From the cell containing the given text, extract its center point as (x, y) coordinate. 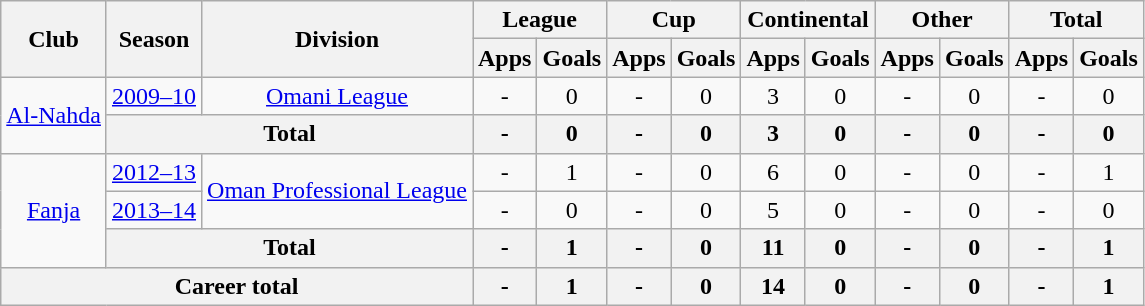
Al-Nahda (54, 115)
League (539, 20)
2012–13 (154, 172)
2013–14 (154, 210)
Other (942, 20)
14 (773, 286)
Fanja (54, 210)
6 (773, 172)
Season (154, 39)
5 (773, 210)
2009–10 (154, 96)
Continental (808, 20)
Career total (237, 286)
Oman Professional League (338, 191)
11 (773, 248)
Club (54, 39)
Omani League (338, 96)
Cup (674, 20)
Division (338, 39)
